Search for the cell housing the specified text and yield its [x, y] center coordinate. 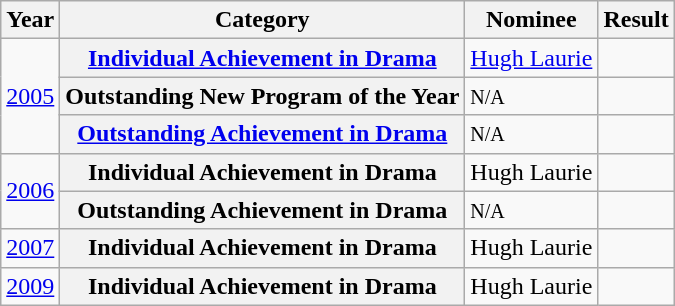
Result [636, 20]
2006 [30, 191]
2005 [30, 96]
2009 [30, 286]
Year [30, 20]
Outstanding New Program of the Year [262, 96]
Nominee [532, 20]
2007 [30, 248]
Category [262, 20]
